Search for the cell housing the specified text and yield its [X, Y] center coordinate. 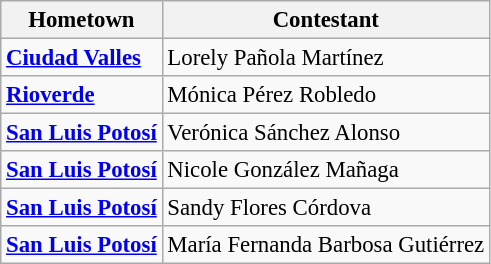
María Fernanda Barbosa Gutiérrez [326, 245]
Nicole González Mañaga [326, 170]
Mónica Pérez Robledo [326, 95]
Ciudad Valles [82, 58]
Lorely Pañola Martínez [326, 58]
Verónica Sánchez Alonso [326, 133]
Sandy Flores Córdova [326, 208]
Hometown [82, 20]
Contestant [326, 20]
Rioverde [82, 95]
